Locate the cell with the specified text and output its [X, Y] center coordinate. 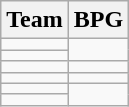
Team [35, 20]
BPG [98, 20]
